Return the [X, Y] coordinate for the center point of the cell that contains the specified text.  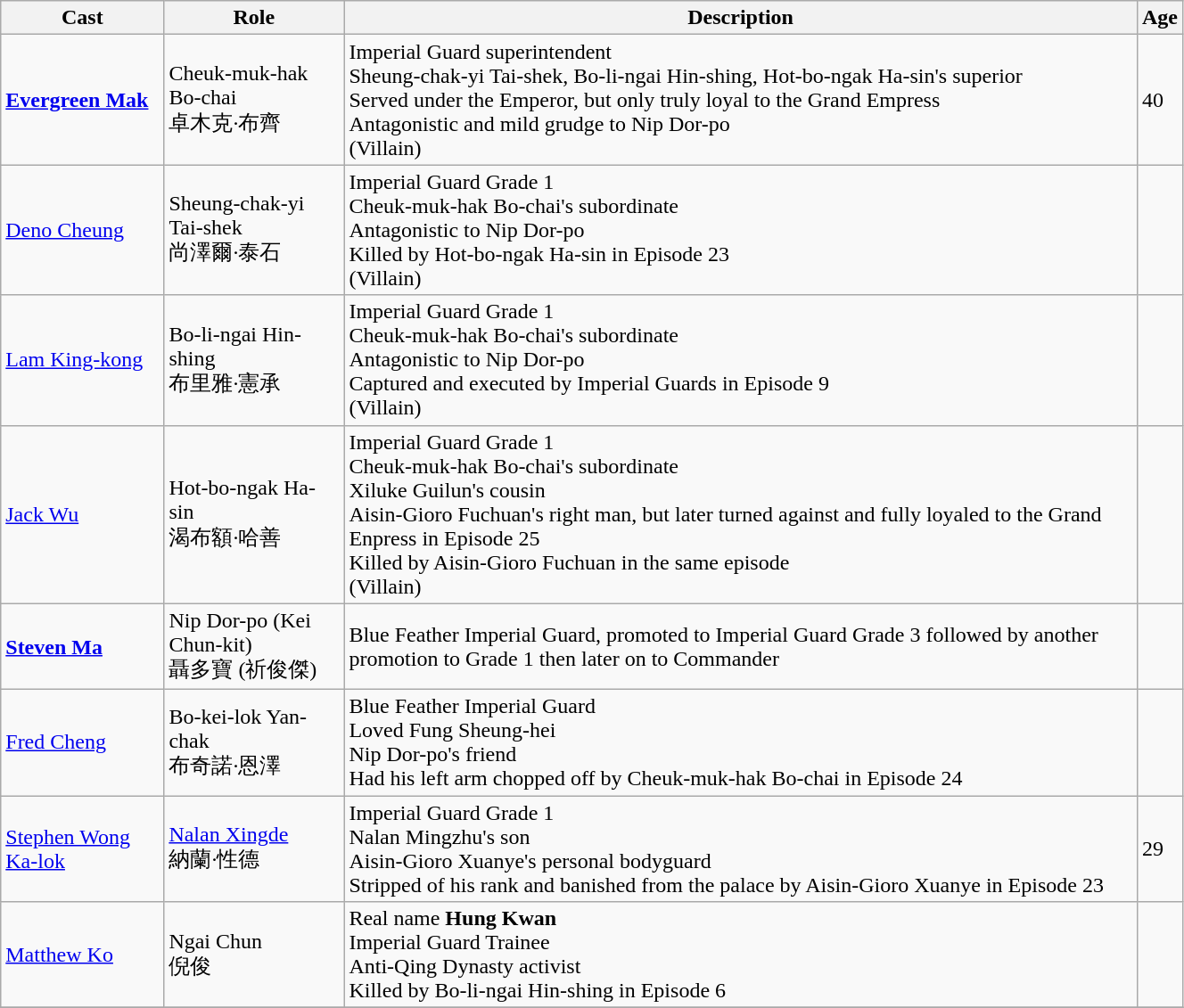
Lam King-kong [82, 360]
Fred Cheng [82, 743]
Blue Feather Imperial Guard, promoted to Imperial Guard Grade 3 followed by another promotion to Grade 1 then later on to Commander [741, 647]
Deno Cheung [82, 230]
Sheung-chak-yi Tai-shek尚澤爾·泰石 [254, 230]
Evergreen Mak [82, 100]
Imperial Guard Grade 1Cheuk-muk-hak Bo-chai's subordinateAntagonistic to Nip Dor-poCaptured and executed by Imperial Guards in Episode 9(Villain) [741, 360]
Nalan Xingde納蘭·性德 [254, 848]
Cheuk-muk-hak Bo-chai卓木克·布齊 [254, 100]
Hot-bo-ngak Ha-sin渴布額·哈善 [254, 514]
Bo-li-ngai Hin-shing布里雅·憲承 [254, 360]
Nip Dor-po (Kei Chun-kit)聶多寶 (祈俊傑) [254, 647]
Role [254, 18]
Description [741, 18]
Steven Ma [82, 647]
40 [1159, 100]
Jack Wu [82, 514]
Blue Feather Imperial GuardLoved Fung Sheung-heiNip Dor-po's friendHad his left arm chopped off by Cheuk-muk-hak Bo-chai in Episode 24 [741, 743]
Real name Hung KwanImperial Guard TraineeAnti-Qing Dynasty activistKilled by Bo-li-ngai Hin-shing in Episode 6 [741, 955]
Cast [82, 18]
Stephen Wong Ka-lok [82, 848]
Imperial Guard Grade 1Cheuk-muk-hak Bo-chai's subordinateAntagonistic to Nip Dor-poKilled by Hot-bo-ngak Ha-sin in Episode 23(Villain) [741, 230]
Matthew Ko [82, 955]
29 [1159, 848]
Bo-kei-lok Yan-chak布奇諾·恩澤 [254, 743]
Ngai Chun倪俊 [254, 955]
Age [1159, 18]
